Output the [x, y] coordinate of the center of the cell containing the given text.  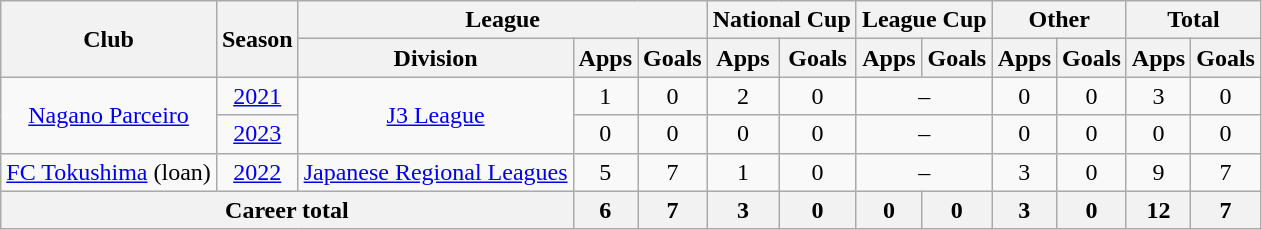
National Cup [782, 20]
League [502, 20]
5 [605, 172]
2022 [257, 172]
Season [257, 39]
2021 [257, 96]
Career total [287, 210]
Total [1193, 20]
Japanese Regional Leagues [436, 172]
2 [743, 96]
Other [1059, 20]
Club [109, 39]
6 [605, 210]
J3 League [436, 115]
2023 [257, 134]
Division [436, 58]
FC Tokushima (loan) [109, 172]
Nagano Parceiro [109, 115]
9 [1158, 172]
12 [1158, 210]
League Cup [924, 20]
